Return [x, y] of the center of cell containing provided text 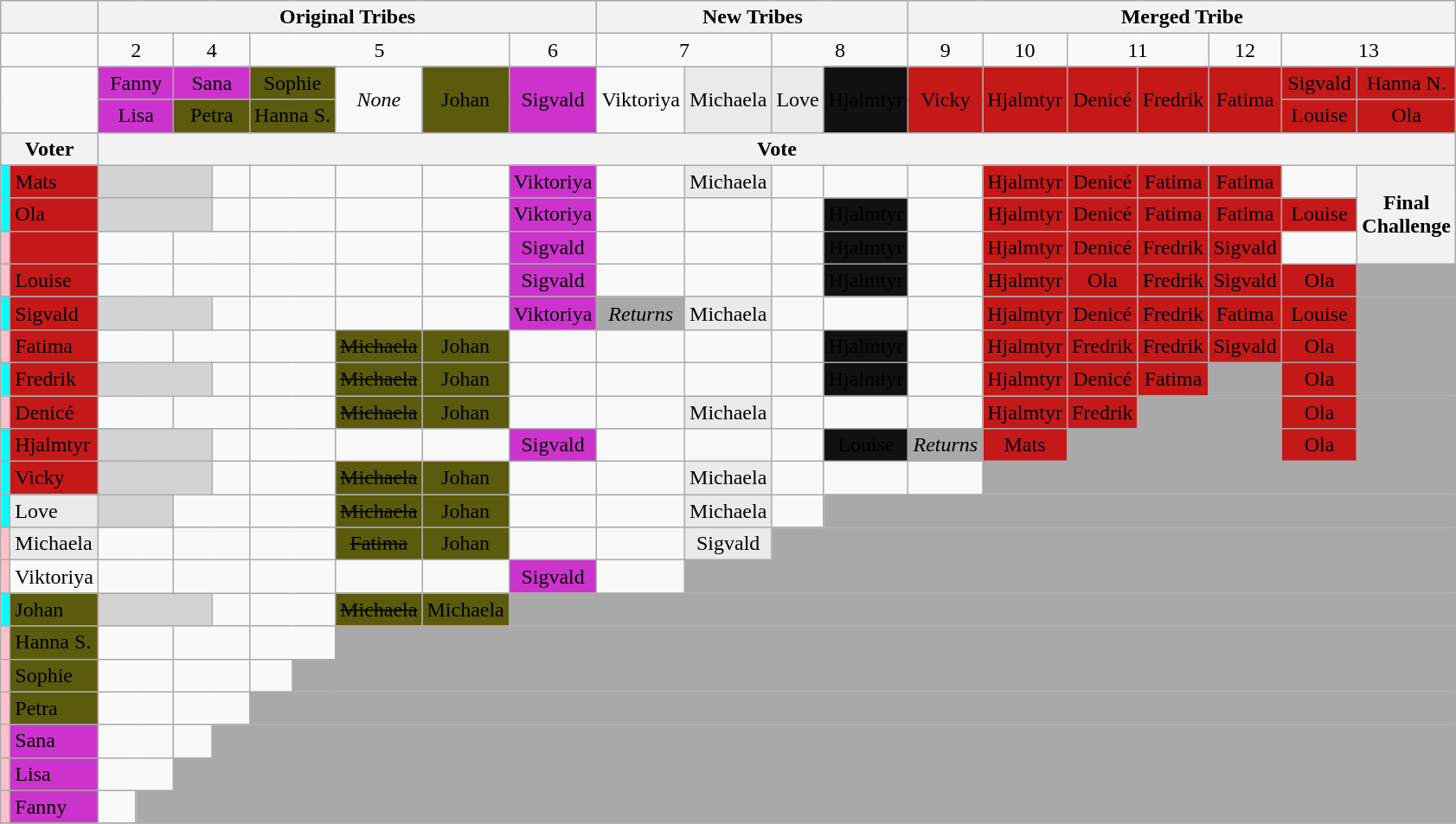
4 [212, 50]
New Tribes [753, 17]
10 [1025, 50]
11 [1137, 50]
None [379, 99]
Voter [50, 149]
Original Tribes [347, 17]
8 [840, 50]
Hanna N. [1407, 83]
13 [1369, 50]
Vote [777, 149]
FinalChallenge [1407, 214]
2 [136, 50]
9 [946, 50]
Merged Tribe [1182, 17]
7 [684, 50]
5 [380, 50]
6 [553, 50]
12 [1245, 50]
